Capture the cell that displays the provided text and extract its [X, Y] central coordinate. 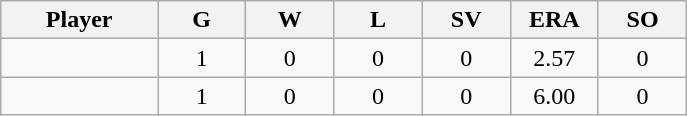
2.57 [554, 58]
SV [466, 20]
SO [642, 20]
6.00 [554, 96]
ERA [554, 20]
G [202, 20]
W [290, 20]
L [378, 20]
Player [80, 20]
